Extract the [X, Y] coordinate from the center of the cell holding the provided text.  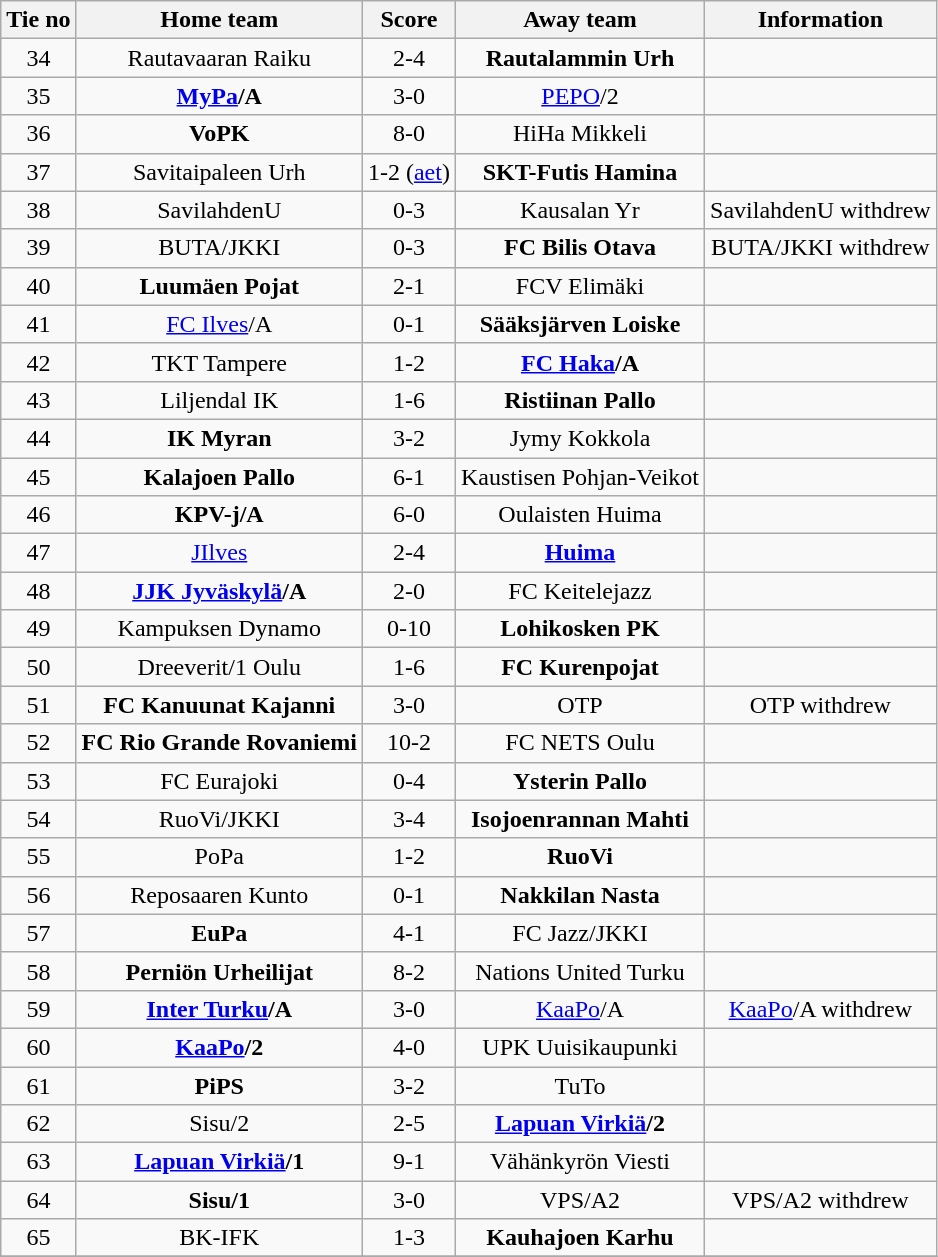
8-2 [408, 971]
SavilahdenU withdrew [821, 210]
RuoVi [580, 857]
Lapuan Virkiä/2 [580, 1124]
50 [38, 667]
39 [38, 248]
8-0 [408, 134]
HiHa Mikkeli [580, 134]
VPS/A2 withdrew [821, 1200]
4-1 [408, 933]
FC Kurenpojat [580, 667]
2-5 [408, 1124]
VoPK [219, 134]
57 [38, 933]
Away team [580, 20]
FC Ilves/A [219, 324]
Nakkilan Nasta [580, 895]
TuTo [580, 1085]
KaaPo/A [580, 1009]
BUTA/JKKI withdrew [821, 248]
0-4 [408, 781]
Kalajoen Pallo [219, 477]
9-1 [408, 1162]
53 [38, 781]
JIlves [219, 553]
SKT-Futis Hamina [580, 172]
KaaPo/A withdrew [821, 1009]
Sääksjärven Loiske [580, 324]
61 [38, 1085]
45 [38, 477]
Savitaipaleen Urh [219, 172]
MyPa/A [219, 96]
1-3 [408, 1238]
37 [38, 172]
Oulaisten Huima [580, 515]
Score [408, 20]
Liljendal IK [219, 400]
58 [38, 971]
Information [821, 20]
Ristiinan Pallo [580, 400]
41 [38, 324]
0-10 [408, 629]
OTP withdrew [821, 705]
BUTA/JKKI [219, 248]
55 [38, 857]
48 [38, 591]
RuoVi/JKKI [219, 819]
UPK Uuisikaupunki [580, 1047]
Perniön Urheilijat [219, 971]
Dreeverit/1 Oulu [219, 667]
1-2 (aet) [408, 172]
Jymy Kokkola [580, 438]
54 [38, 819]
IK Myran [219, 438]
KPV-j/A [219, 515]
Sisu/1 [219, 1200]
35 [38, 96]
Inter Turku/A [219, 1009]
65 [38, 1238]
2-1 [408, 286]
BK-IFK [219, 1238]
6-1 [408, 477]
46 [38, 515]
TKT Tampere [219, 362]
44 [38, 438]
47 [38, 553]
PiPS [219, 1085]
VPS/A2 [580, 1200]
42 [38, 362]
PoPa [219, 857]
Lapuan Virkiä/1 [219, 1162]
52 [38, 743]
Isojoenrannan Mahti [580, 819]
63 [38, 1162]
FC Eurajoki [219, 781]
Sisu/2 [219, 1124]
40 [38, 286]
Vähänkyrön Viesti [580, 1162]
6-0 [408, 515]
FC Haka/A [580, 362]
60 [38, 1047]
3-4 [408, 819]
OTP [580, 705]
EuPa [219, 933]
SavilahdenU [219, 210]
Kaustisen Pohjan-Veikot [580, 477]
Tie no [38, 20]
KaaPo/2 [219, 1047]
FC Kanuunat Kajanni [219, 705]
43 [38, 400]
Nations United Turku [580, 971]
Huima [580, 553]
FC NETS Oulu [580, 743]
36 [38, 134]
Kausalan Yr [580, 210]
62 [38, 1124]
FC Keitelejazz [580, 591]
PEPO/2 [580, 96]
Rautavaaran Raiku [219, 58]
2-0 [408, 591]
10-2 [408, 743]
FCV Elimäki [580, 286]
Rautalammin Urh [580, 58]
Kampuksen Dynamo [219, 629]
Lohikosken PK [580, 629]
56 [38, 895]
Ysterin Pallo [580, 781]
Home team [219, 20]
Kauhajoen Karhu [580, 1238]
34 [38, 58]
FC Bilis Otava [580, 248]
Reposaaren Kunto [219, 895]
59 [38, 1009]
4-0 [408, 1047]
JJK Jyväskylä/A [219, 591]
38 [38, 210]
FC Jazz/JKKI [580, 933]
Luumäen Pojat [219, 286]
FC Rio Grande Rovaniemi [219, 743]
51 [38, 705]
64 [38, 1200]
49 [38, 629]
